From the cell containing the given text, extract its center point as (X, Y) coordinate. 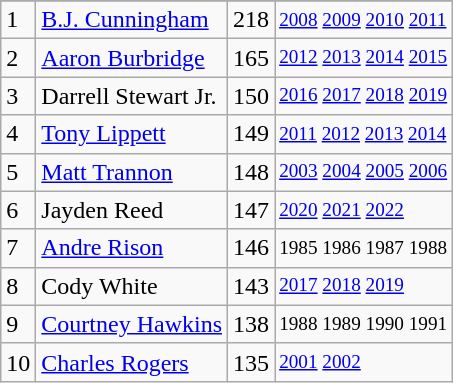
Darrell Stewart Jr. (132, 96)
B.J. Cunningham (132, 20)
2012 2013 2014 2015 (364, 58)
148 (252, 172)
Andre Rison (132, 248)
146 (252, 248)
Jayden Reed (132, 210)
6 (18, 210)
2017 2018 2019 (364, 286)
7 (18, 248)
1985 1986 1987 1988 (364, 248)
Cody White (132, 286)
9 (18, 324)
Courtney Hawkins (132, 324)
2016 2017 2018 2019 (364, 96)
149 (252, 134)
138 (252, 324)
1988 1989 1990 1991 (364, 324)
150 (252, 96)
165 (252, 58)
2003 2004 2005 2006 (364, 172)
147 (252, 210)
135 (252, 362)
10 (18, 362)
8 (18, 286)
218 (252, 20)
2 (18, 58)
1 (18, 20)
Tony Lippett (132, 134)
143 (252, 286)
4 (18, 134)
Aaron Burbridge (132, 58)
5 (18, 172)
2008 2009 2010 2011 (364, 20)
2020 2021 2022 (364, 210)
3 (18, 96)
Charles Rogers (132, 362)
Matt Trannon (132, 172)
2011 2012 2013 2014 (364, 134)
2001 2002 (364, 362)
